Pinpoint the cell where the given text exists, returning its [x, y] midpoint coordinate. 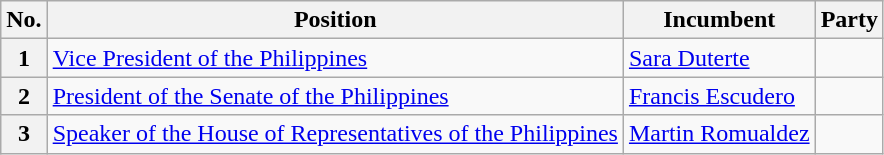
1 [24, 58]
No. [24, 20]
Sara Duterte [719, 58]
Vice President of the Philippines [335, 58]
Martin Romualdez [719, 134]
Incumbent [719, 20]
Party [849, 20]
Position [335, 20]
2 [24, 96]
3 [24, 134]
Francis Escudero [719, 96]
Speaker of the House of Representatives of the Philippines [335, 134]
President of the Senate of the Philippines [335, 96]
